Locate the cell with the specified text and output its (X, Y) center coordinate. 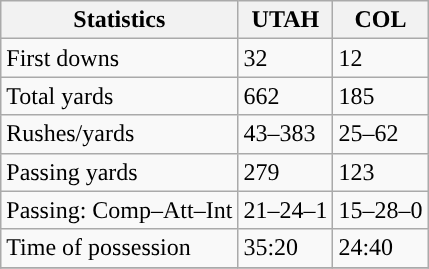
35:20 (286, 248)
185 (380, 96)
Rushes/yards (120, 134)
24:40 (380, 248)
Time of possession (120, 248)
Passing: Comp–Att–Int (120, 210)
First downs (120, 58)
279 (286, 172)
UTAH (286, 20)
43–383 (286, 134)
25–62 (380, 134)
Total yards (120, 96)
21–24–1 (286, 210)
123 (380, 172)
12 (380, 58)
662 (286, 96)
32 (286, 58)
Passing yards (120, 172)
COL (380, 20)
15–28–0 (380, 210)
Statistics (120, 20)
